Return the (X, Y) coordinate for the center point of the cell that contains the specified text.  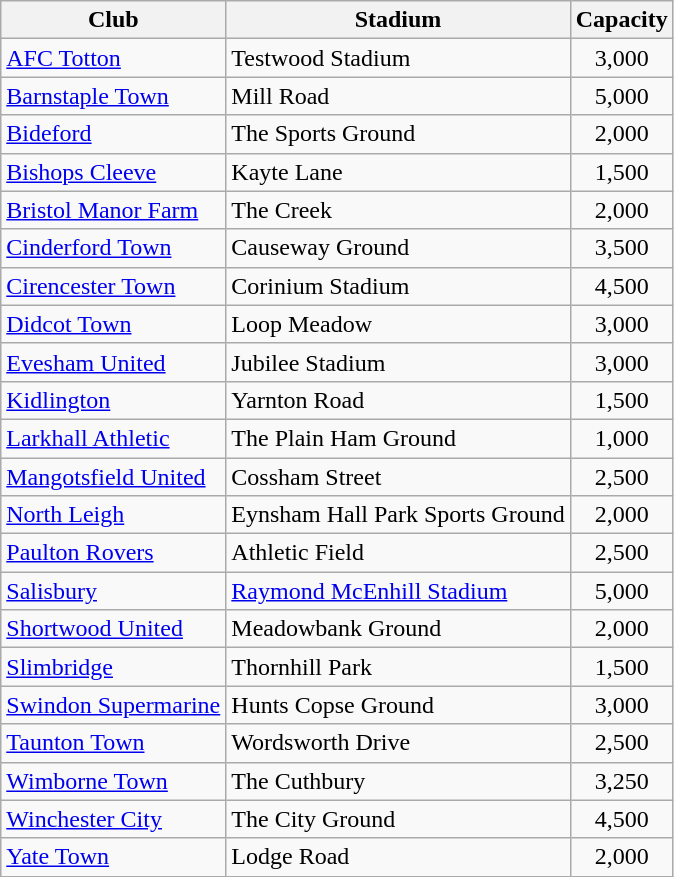
AFC Totton (114, 58)
3,250 (622, 781)
Kidlington (114, 400)
Raymond McEnhill Stadium (398, 591)
Salisbury (114, 591)
Mill Road (398, 96)
Loop Meadow (398, 324)
Stadium (398, 20)
Eynsham Hall Park Sports Ground (398, 515)
Didcot Town (114, 324)
3,500 (622, 248)
Wordsworth Drive (398, 743)
Winchester City (114, 819)
The City Ground (398, 819)
The Cuthbury (398, 781)
Bristol Manor Farm (114, 210)
North Leigh (114, 515)
1,000 (622, 438)
Thornhill Park (398, 667)
Club (114, 20)
Yarnton Road (398, 400)
Paulton Rovers (114, 553)
Larkhall Athletic (114, 438)
Lodge Road (398, 857)
Yate Town (114, 857)
Cossham Street (398, 477)
Evesham United (114, 362)
Testwood Stadium (398, 58)
Jubilee Stadium (398, 362)
Shortwood United (114, 629)
Hunts Copse Ground (398, 705)
Taunton Town (114, 743)
The Plain Ham Ground (398, 438)
Cirencester Town (114, 286)
Barnstaple Town (114, 96)
Causeway Ground (398, 248)
Mangotsfield United (114, 477)
Capacity (622, 20)
Kayte Lane (398, 172)
Meadowbank Ground (398, 629)
Athletic Field (398, 553)
Bideford (114, 134)
The Creek (398, 210)
Wimborne Town (114, 781)
Slimbridge (114, 667)
The Sports Ground (398, 134)
Bishops Cleeve (114, 172)
Corinium Stadium (398, 286)
Swindon Supermarine (114, 705)
Cinderford Town (114, 248)
